Extract the (X, Y) coordinate from the center of the cell holding the provided text.  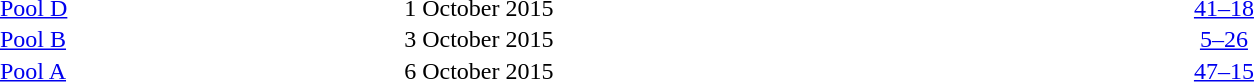
3 October 2015 (388, 39)
